Return [x, y] of the center of cell containing provided text 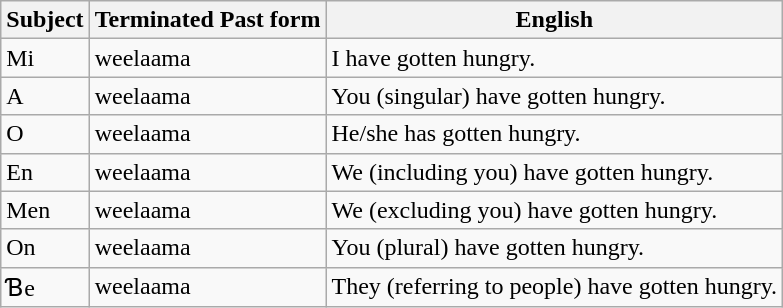
Men [45, 210]
Ɓe [45, 287]
He/she has gotten hungry. [554, 134]
On [45, 248]
We (including you) have gotten hungry. [554, 172]
English [554, 20]
I have gotten hungry. [554, 58]
They (referring to people) have gotten hungry. [554, 287]
Subject [45, 20]
O [45, 134]
En [45, 172]
You (plural) have gotten hungry. [554, 248]
Mi [45, 58]
You (singular) have gotten hungry. [554, 96]
Terminated Past form [208, 20]
We (excluding you) have gotten hungry. [554, 210]
A [45, 96]
